Find where the given text appears and provide that cell's center as (X, Y) coordinate. 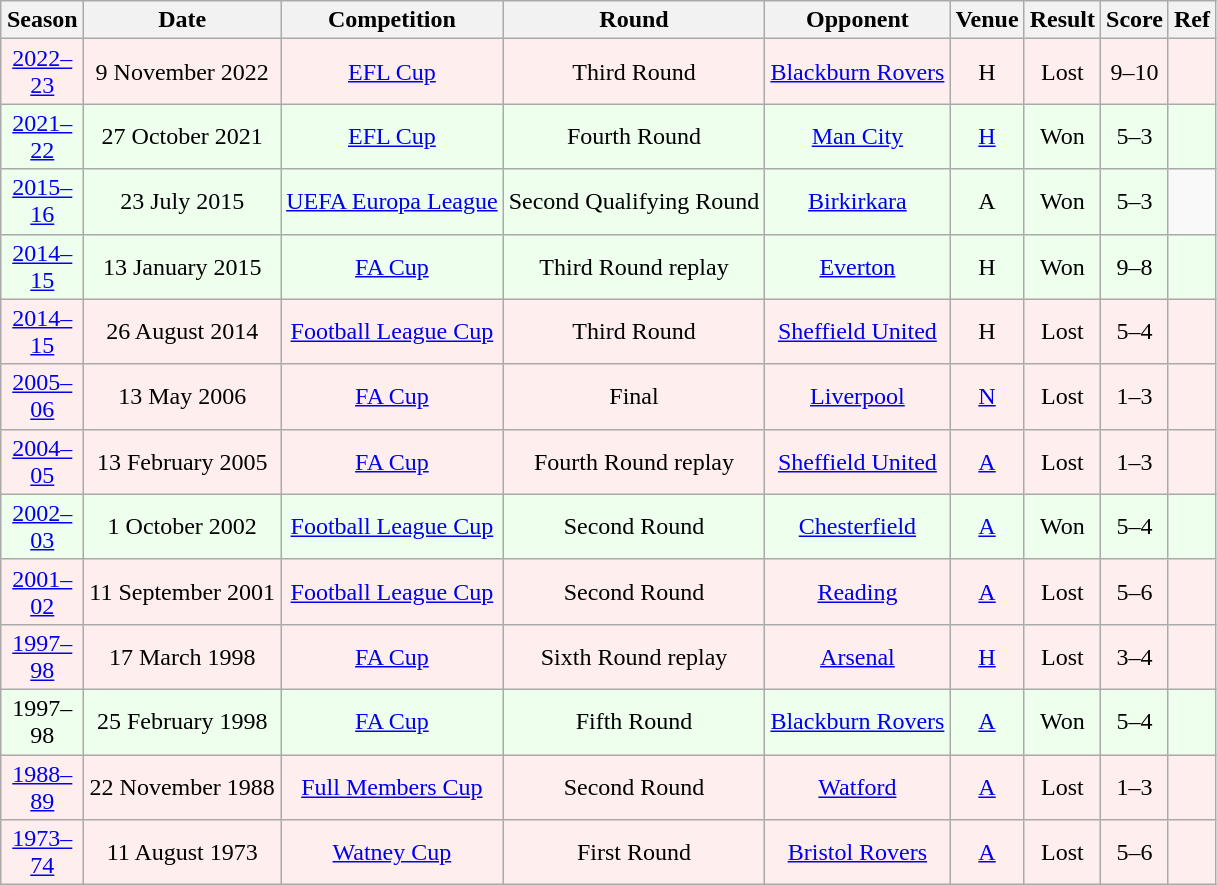
First Round (634, 852)
2022–23 (42, 72)
17 March 1998 (182, 656)
1988–89 (42, 786)
3–4 (1135, 656)
Season (42, 20)
13 May 2006 (182, 396)
Birkirkara (858, 202)
9 November 2022 (182, 72)
11 September 2001 (182, 592)
Liverpool (858, 396)
Reading (858, 592)
Man City (858, 136)
9–8 (1135, 266)
UEFA Europa League (392, 202)
2021–22 (42, 136)
1973–74 (42, 852)
2001–02 (42, 592)
Second Qualifying Round (634, 202)
2015–16 (42, 202)
23 July 2015 (182, 202)
Fourth Round (634, 136)
9–10 (1135, 72)
26 August 2014 (182, 332)
Watford (858, 786)
Chesterfield (858, 526)
Result (1062, 20)
13 January 2015 (182, 266)
2002–03 (42, 526)
Full Members Cup (392, 786)
27 October 2021 (182, 136)
Opponent (858, 20)
13 February 2005 (182, 462)
Competition (392, 20)
Venue (987, 20)
Arsenal (858, 656)
2005–06 (42, 396)
Round (634, 20)
Third Round replay (634, 266)
Sixth Round replay (634, 656)
22 November 1988 (182, 786)
Score (1135, 20)
Bristol Rovers (858, 852)
Watney Cup (392, 852)
1 October 2002 (182, 526)
25 February 1998 (182, 722)
Fifth Round (634, 722)
N (987, 396)
Date (182, 20)
Final (634, 396)
Everton (858, 266)
2004–05 (42, 462)
Ref (1192, 20)
11 August 1973 (182, 852)
Fourth Round replay (634, 462)
